Identify which cell holds the provided text, then report its (x, y) central coordinate. 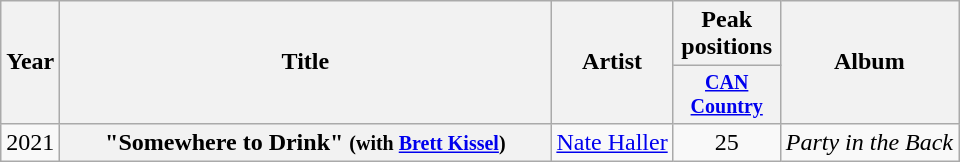
Artist (612, 62)
Nate Haller (612, 142)
Album (869, 62)
Party in the Back (869, 142)
CAN Country (726, 94)
"Somewhere to Drink" (with Brett Kissel) (306, 142)
Year (30, 62)
25 (726, 142)
Peak positions (726, 34)
Title (306, 62)
2021 (30, 142)
